Return the (x, y) coordinate for the center point of the cell that contains the specified text.  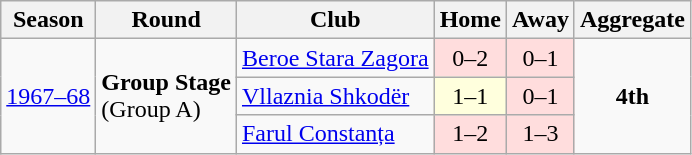
Vllaznia Shkodër (335, 96)
4th (632, 96)
Aggregate (632, 20)
1–2 (470, 134)
1–3 (540, 134)
1–1 (470, 96)
0–2 (470, 58)
Home (470, 20)
Farul Constanța (335, 134)
1967–68 (48, 96)
Season (48, 20)
Club (335, 20)
Away (540, 20)
Beroe Stara Zagora (335, 58)
Round (166, 20)
Group Stage(Group A) (166, 96)
